Return [X, Y] of the center of cell containing provided text 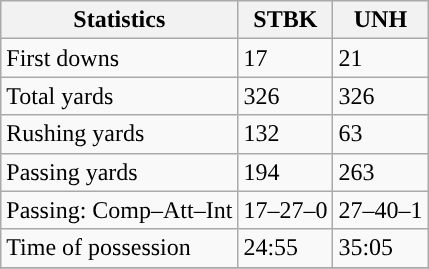
UNH [380, 20]
Time of possession [120, 248]
First downs [120, 58]
63 [380, 134]
Passing yards [120, 172]
Statistics [120, 20]
24:55 [286, 248]
21 [380, 58]
263 [380, 172]
35:05 [380, 248]
132 [286, 134]
STBK [286, 20]
194 [286, 172]
17–27–0 [286, 210]
17 [286, 58]
Rushing yards [120, 134]
27–40–1 [380, 210]
Passing: Comp–Att–Int [120, 210]
Total yards [120, 96]
